Capture the cell that displays the provided text and extract its (X, Y) central coordinate. 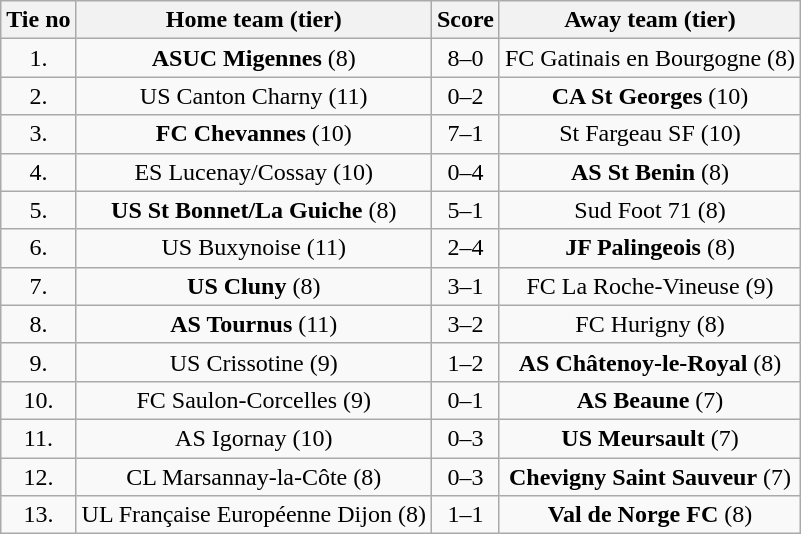
4. (38, 172)
1–1 (465, 515)
AS Châtenoy-le-Royal (8) (650, 362)
ASUC Migennes (8) (254, 58)
US Meursault (7) (650, 438)
US Buxynoise (11) (254, 248)
12. (38, 477)
1. (38, 58)
7–1 (465, 134)
FC Chevannes (10) (254, 134)
10. (38, 400)
3–2 (465, 324)
5. (38, 210)
St Fargeau SF (10) (650, 134)
Val de Norge FC (8) (650, 515)
7. (38, 286)
FC Hurigny (8) (650, 324)
JF Palingeois (8) (650, 248)
Sud Foot 71 (8) (650, 210)
2–4 (465, 248)
11. (38, 438)
FC La Roche-Vineuse (9) (650, 286)
9. (38, 362)
5–1 (465, 210)
US Canton Charny (11) (254, 96)
UL Française Européenne Dijon (8) (254, 515)
FC Gatinais en Bourgogne (8) (650, 58)
US St Bonnet/La Guiche (8) (254, 210)
8. (38, 324)
AS Igornay (10) (254, 438)
AS St Benin (8) (650, 172)
3–1 (465, 286)
2. (38, 96)
1–2 (465, 362)
FC Saulon-Corcelles (9) (254, 400)
AS Tournus (11) (254, 324)
AS Beaune (7) (650, 400)
Score (465, 20)
US Crissotine (9) (254, 362)
13. (38, 515)
Home team (tier) (254, 20)
8–0 (465, 58)
6. (38, 248)
0–4 (465, 172)
Away team (tier) (650, 20)
CA St Georges (10) (650, 96)
US Cluny (8) (254, 286)
0–2 (465, 96)
CL Marsannay-la-Côte (8) (254, 477)
0–1 (465, 400)
Tie no (38, 20)
3. (38, 134)
ES Lucenay/Cossay (10) (254, 172)
Chevigny Saint Sauveur (7) (650, 477)
